Output the (x, y) coordinate of the center of the cell containing the given text.  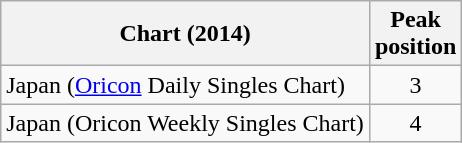
Peakposition (415, 34)
4 (415, 123)
3 (415, 85)
Chart (2014) (186, 34)
Japan (Oricon Weekly Singles Chart) (186, 123)
Japan (Oricon Daily Singles Chart) (186, 85)
